Return [X, Y] of the center of cell containing provided text 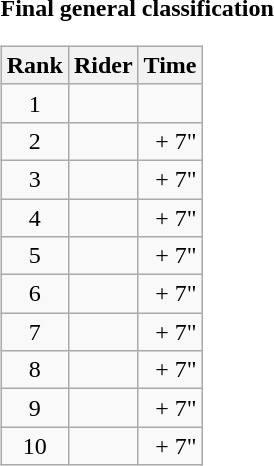
9 [34, 408]
10 [34, 446]
6 [34, 294]
3 [34, 179]
8 [34, 370]
7 [34, 332]
2 [34, 141]
4 [34, 217]
5 [34, 256]
Rider [103, 65]
1 [34, 103]
Time [170, 65]
Rank [34, 65]
